Pinpoint the cell where the given text exists, returning its [X, Y] midpoint coordinate. 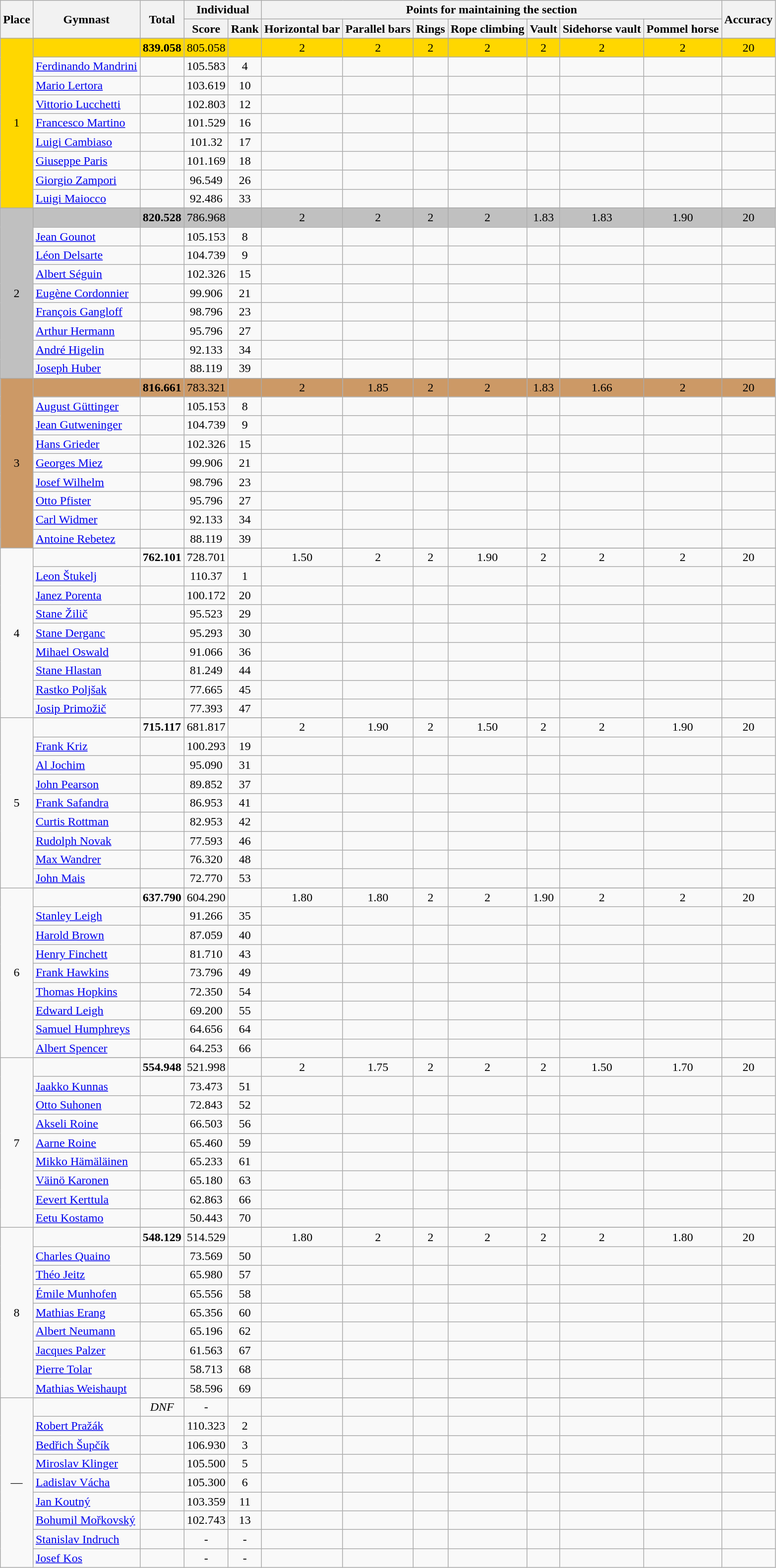
10 [245, 85]
66.503 [206, 1124]
Janez Porenta [86, 595]
110.323 [206, 1426]
50 [245, 1256]
Otto Pfister [86, 501]
72.770 [206, 878]
89.852 [206, 784]
86.953 [206, 803]
100.172 [206, 595]
50.443 [206, 1218]
95.523 [206, 614]
19 [245, 746]
Rastko Poljšak [86, 690]
12 [245, 104]
51 [245, 1086]
67 [245, 1350]
103.359 [206, 1502]
681.817 [206, 727]
52 [245, 1105]
Jean Gutweninger [86, 425]
Jan Koutný [86, 1502]
77.593 [206, 841]
101.169 [206, 161]
Mathias Weishaupt [86, 1388]
Charles Quaino [86, 1256]
73.473 [206, 1086]
100.293 [206, 746]
Théo Jeitz [86, 1275]
Curtis Rottman [86, 821]
786.968 [206, 217]
Rudolph Novak [86, 841]
Giorgio Zampori [86, 180]
63 [245, 1181]
73.796 [206, 973]
92.486 [206, 198]
Joseph Huber [86, 369]
82.953 [206, 821]
35 [245, 916]
43 [245, 954]
11 [245, 1502]
16 [245, 123]
65.356 [206, 1313]
18 [245, 161]
805.058 [206, 48]
Eetu Kostamo [86, 1218]
53 [245, 878]
Stane Žilič [86, 614]
Jean Gounot [86, 237]
65.196 [206, 1331]
Albert Séguin [86, 274]
17 [245, 142]
58 [245, 1294]
Pierre Tolar [86, 1369]
65.460 [206, 1142]
30 [245, 633]
Mario Lertora [86, 85]
42 [245, 821]
55 [245, 1010]
820.528 [162, 217]
Bohumil Mořkovský [86, 1520]
48 [245, 860]
70 [245, 1218]
Stanley Leigh [86, 916]
Vault [543, 29]
Rope climbing [487, 29]
76.320 [206, 860]
56 [245, 1124]
Rank [245, 29]
91.066 [206, 652]
Mihael Oswald [86, 652]
106.930 [206, 1445]
Jaakko Kunnas [86, 1086]
57 [245, 1275]
Robert Pražák [86, 1426]
77.393 [206, 708]
Akseli Roine [86, 1124]
46 [245, 841]
102.803 [206, 104]
Henry Finchett [86, 954]
715.117 [162, 727]
Harold Brown [86, 935]
514.529 [206, 1237]
Émile Munhofen [86, 1294]
65.233 [206, 1162]
Hans Grieder [86, 444]
Luigi Maiocco [86, 198]
45 [245, 690]
Otto Suhonen [86, 1105]
101.529 [206, 123]
33 [245, 198]
John Pearson [86, 784]
61 [245, 1162]
604.290 [206, 897]
13 [245, 1520]
58.713 [206, 1369]
59 [245, 1142]
Francesco Martino [86, 123]
783.321 [206, 387]
31 [245, 765]
72.843 [206, 1105]
37 [245, 784]
105.583 [206, 66]
Vittorio Lucchetti [86, 104]
Rings [430, 29]
62 [245, 1331]
Frank Safandra [86, 803]
1.85 [378, 387]
1.75 [378, 1067]
87.059 [206, 935]
Stane Hlastan [86, 671]
Accuracy [748, 19]
102.743 [206, 1520]
Sidehorse vault [602, 29]
54 [245, 992]
95.090 [206, 765]
Carl Widmer [86, 519]
Al Jochim [86, 765]
Josef Kos [86, 1558]
Albert Spencer [86, 1048]
47 [245, 708]
68 [245, 1369]
Pommel horse [682, 29]
105.500 [206, 1464]
Frank Hawkins [86, 973]
Ferdinando Mandrini [86, 66]
— [17, 1482]
44 [245, 671]
548.129 [162, 1237]
81.710 [206, 954]
77.665 [206, 690]
26 [245, 180]
Mikko Hämäläinen [86, 1162]
1.70 [682, 1067]
110.37 [206, 576]
Edward Leigh [86, 1010]
69 [245, 1388]
André Higelin [86, 350]
36 [245, 652]
Frank Kriz [86, 746]
Aarne Roine [86, 1142]
Giuseppe Paris [86, 161]
64 [245, 1029]
728.701 [206, 558]
Leon Štukelj [86, 576]
Gymnast [86, 19]
64.656 [206, 1029]
Points for maintaining the section [491, 10]
Total [162, 19]
Stane Derganc [86, 633]
Miroslav Klinger [86, 1464]
Josef Wilhelm [86, 482]
Samuel Humphreys [86, 1029]
Horizontal bar [302, 29]
95.293 [206, 633]
Eevert Kerttula [86, 1199]
91.266 [206, 916]
John Mais [86, 878]
103.619 [206, 85]
Josip Primožič [86, 708]
65.180 [206, 1181]
François Gangloff [86, 312]
64.253 [206, 1048]
Place [17, 19]
73.569 [206, 1256]
Luigi Cambiaso [86, 142]
Albert Neumann [86, 1331]
816.661 [162, 387]
1.66 [602, 387]
Individual [223, 10]
Mathias Erang [86, 1313]
Parallel bars [378, 29]
521.998 [206, 1067]
839.058 [162, 48]
72.350 [206, 992]
7 [17, 1143]
65.556 [206, 1294]
69.200 [206, 1010]
Georges Miez [86, 463]
58.596 [206, 1388]
61.563 [206, 1350]
41 [245, 803]
August Güttinger [86, 406]
49 [245, 973]
29 [245, 614]
65.980 [206, 1275]
Väinö Karonen [86, 1181]
Ladislav Vácha [86, 1483]
96.549 [206, 180]
Thomas Hopkins [86, 992]
Max Wandrer [86, 860]
637.790 [162, 897]
762.101 [162, 558]
Eugène Cordonnier [86, 293]
101.32 [206, 142]
81.249 [206, 671]
Arthur Hermann [86, 331]
40 [245, 935]
554.948 [162, 1067]
Jacques Palzer [86, 1350]
Stanislav Indruch [86, 1539]
Bedřich Šupčík [86, 1445]
Antoine Rebetez [86, 538]
60 [245, 1313]
Score [206, 29]
62.863 [206, 1199]
DNF [162, 1407]
105.300 [206, 1483]
Léon Delsarte [86, 255]
